Determine the [x, y] coordinate at the center of the cell enclosing the given text.  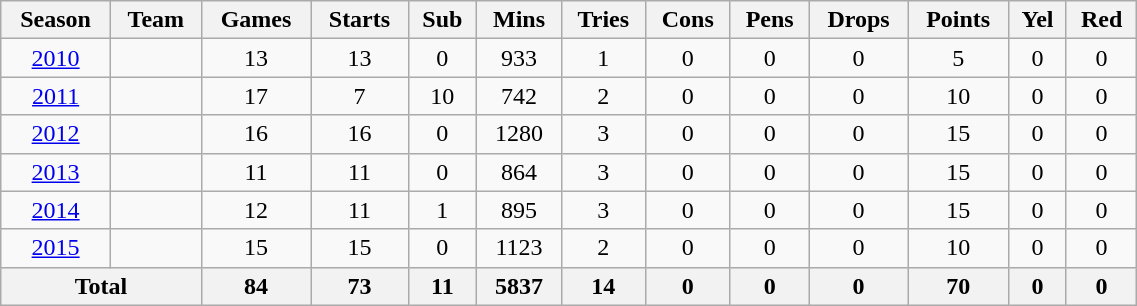
14 [603, 286]
864 [520, 172]
Pens [770, 20]
Drops [858, 20]
1280 [520, 134]
2010 [56, 58]
Games [256, 20]
73 [360, 286]
2014 [56, 210]
7 [360, 96]
895 [520, 210]
2012 [56, 134]
Sub [442, 20]
Season [56, 20]
70 [958, 286]
5 [958, 58]
84 [256, 286]
1123 [520, 248]
Cons [688, 20]
933 [520, 58]
Total [101, 286]
Points [958, 20]
Starts [360, 20]
2015 [56, 248]
742 [520, 96]
5837 [520, 286]
Red [1101, 20]
17 [256, 96]
Mins [520, 20]
12 [256, 210]
Tries [603, 20]
Yel [1038, 20]
2011 [56, 96]
2013 [56, 172]
Team [156, 20]
